Detect which cell encompasses the target text, then output its (X, Y) center coordinate. 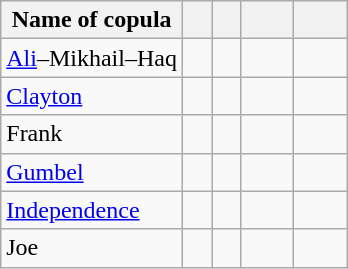
Joe (92, 248)
Name of copula (92, 20)
Gumbel (92, 172)
Independence (92, 210)
Ali–Mikhail–Haq (92, 58)
Frank (92, 134)
Clayton (92, 96)
